Find where the given text appears and provide that cell's center as [x, y] coordinate. 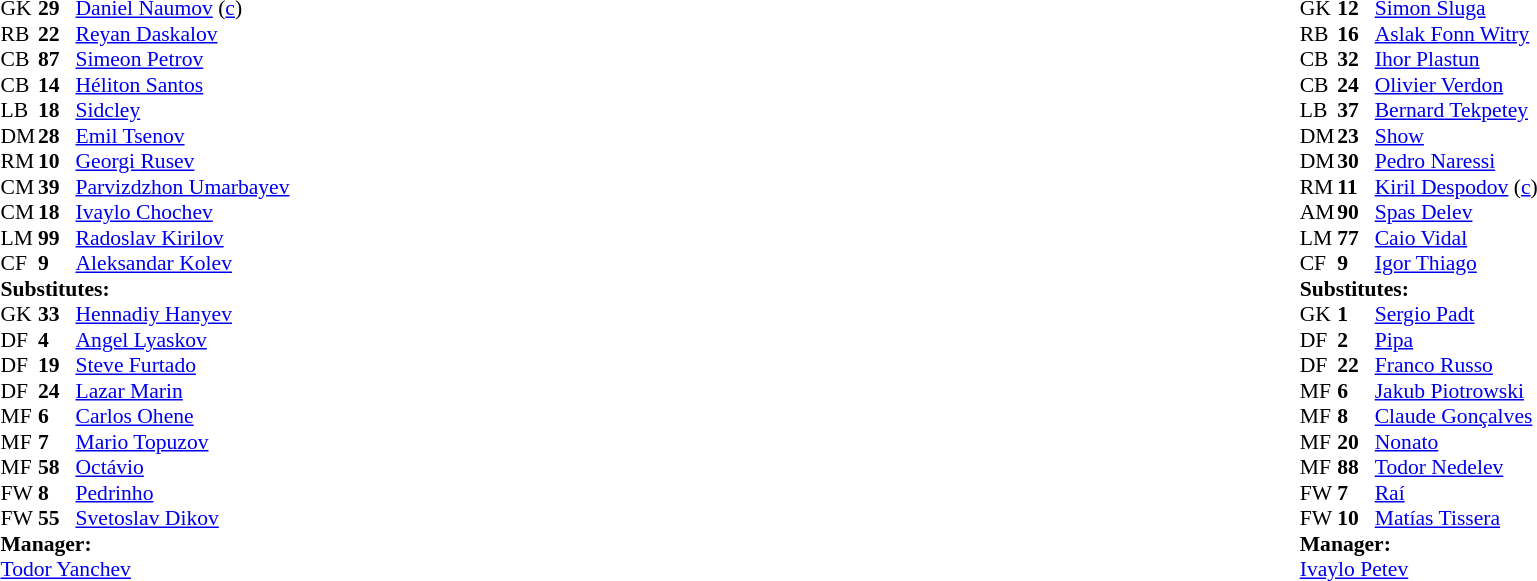
77 [1356, 238]
14 [57, 85]
Sidcley [183, 111]
Georgi Rusev [183, 161]
Radoslav Kirilov [183, 238]
Substitutes: [144, 289]
Octávio [183, 467]
Hennadiy Hanyev [183, 315]
Manager: [144, 544]
16 [1356, 34]
39 [57, 187]
AM [1319, 213]
Héliton Santos [183, 85]
1 [1356, 315]
32 [1356, 59]
37 [1356, 111]
23 [1356, 136]
2 [1356, 340]
28 [57, 136]
99 [57, 238]
20 [1356, 442]
90 [1356, 213]
58 [57, 467]
55 [57, 519]
Emil Tsenov [183, 136]
33 [57, 315]
87 [57, 59]
11 [1356, 187]
Simeon Petrov [183, 59]
30 [1356, 161]
Steve Furtado [183, 365]
19 [57, 365]
Aleksandar Kolev [183, 263]
Lazar Marin [183, 391]
Reyan Daskalov [183, 34]
Svetoslav Dikov [183, 519]
Ivaylo Chochev [183, 213]
88 [1356, 467]
Carlos Ohene [183, 417]
4 [57, 340]
Pedrinho [183, 493]
Mario Topuzov [183, 442]
Angel Lyaskov [183, 340]
Parvizdzhon Umarbayev [183, 187]
